For the text-containing cell, return its midpoint in [X, Y] coordinate format. 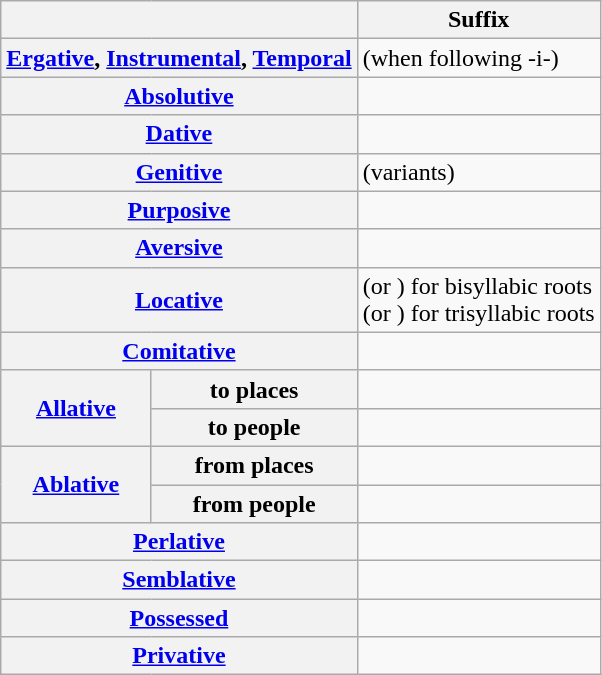
Dative [179, 134]
Ablative [76, 484]
Perlative [179, 542]
Ergative, Instrumental, Temporal [179, 58]
Semblative [179, 580]
(or ) for bisyllabic roots (or ) for trisyllabic roots [478, 300]
from people [254, 503]
to people [254, 427]
Privative [179, 656]
Aversive [179, 248]
Suffix [478, 20]
(variants) [478, 172]
Locative [179, 300]
(when following -i-) [478, 58]
Comitative [179, 351]
Allative [76, 408]
Possessed [179, 618]
Absolutive [179, 96]
to places [254, 389]
Purposive [179, 210]
from places [254, 465]
Genitive [179, 172]
